Find where the given text appears and provide that cell's center as [x, y] coordinate. 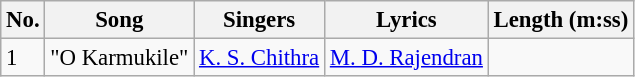
M. D. Rajendran [407, 58]
Length (m:ss) [560, 20]
Song [120, 20]
"O Karmukile" [120, 58]
1 [23, 58]
Singers [260, 20]
Lyrics [407, 20]
No. [23, 20]
K. S. Chithra [260, 58]
